Scan for the cell matching the given text and deliver its (X, Y) coordinate at center. 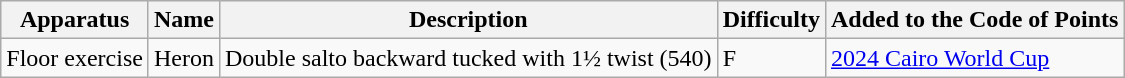
Difficulty (771, 20)
Apparatus (75, 20)
Description (468, 20)
Added to the Code of Points (974, 20)
F (771, 58)
Double salto backward tucked with 1½ twist (540) (468, 58)
Floor exercise (75, 58)
2024 Cairo World Cup (974, 58)
Name (184, 20)
Heron (184, 58)
